For the text-containing cell, return its midpoint in (X, Y) coordinate format. 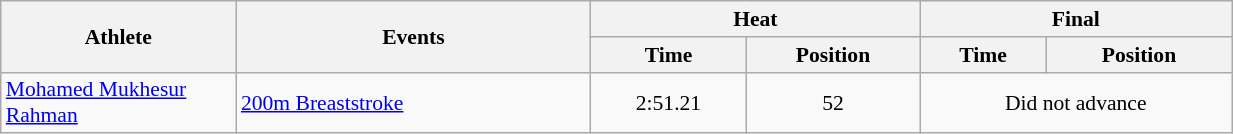
52 (833, 102)
Heat (756, 19)
Did not advance (1076, 102)
2:51.21 (668, 102)
Athlete (118, 36)
Events (414, 36)
200m Breaststroke (414, 102)
Final (1076, 19)
Mohamed Mukhesur Rahman (118, 102)
